Return the [X, Y] coordinate for the center point of the cell that contains the specified text.  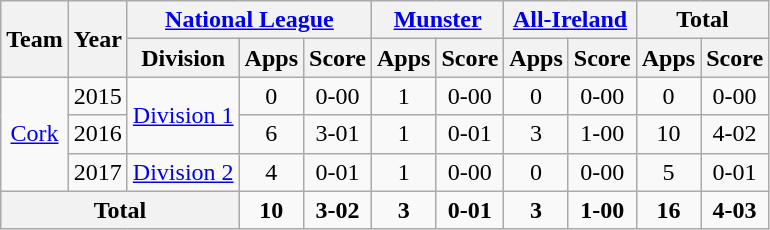
Team [35, 39]
Year [98, 39]
Cork [35, 134]
16 [668, 210]
2017 [98, 172]
2015 [98, 96]
4-02 [735, 134]
Munster [437, 20]
All-Ireland [570, 20]
Division 1 [183, 115]
National League [249, 20]
3-01 [338, 134]
4-03 [735, 210]
2016 [98, 134]
Division 2 [183, 172]
Division [183, 58]
5 [668, 172]
3-02 [338, 210]
4 [271, 172]
6 [271, 134]
